Pinpoint the cell where the given text exists, returning its (X, Y) midpoint coordinate. 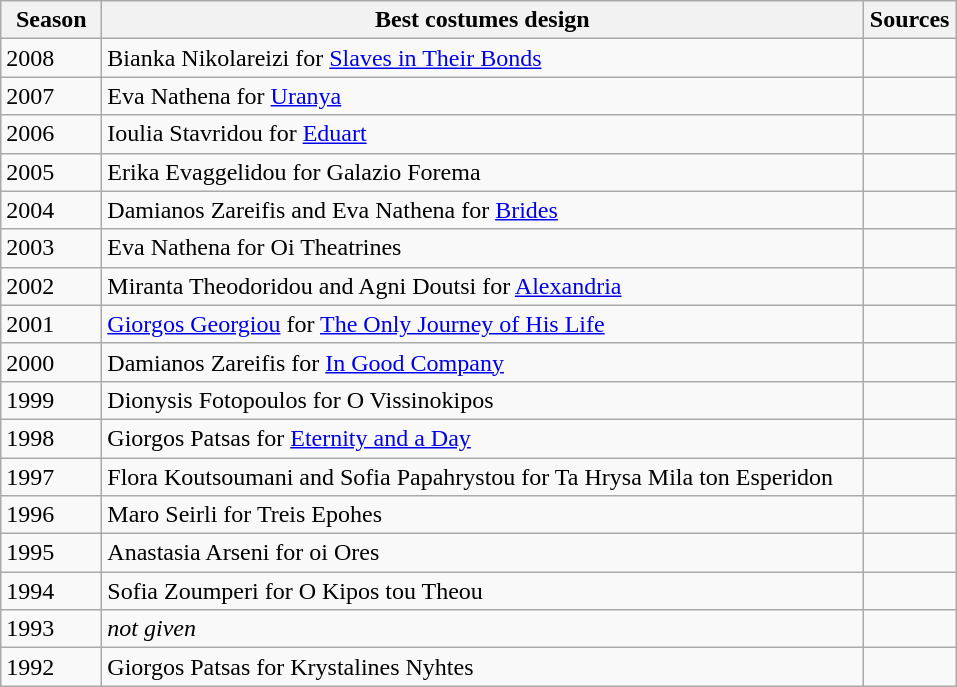
Giorgos Georgiou for The Only Journey of His Life (482, 324)
Erika Evaggelidou for Galazio Forema (482, 172)
2008 (52, 58)
2006 (52, 134)
Ioulia Stavridou for Eduart (482, 134)
Giorgos Patsas for Eternity and a Day (482, 438)
1998 (52, 438)
Eva Nathena for Uranya (482, 96)
Sofia Zoumperi for O Kipos tou Theou (482, 591)
Dionysis Fotopoulos for O Vissinokipos (482, 400)
Best costumes design (482, 20)
1996 (52, 515)
2002 (52, 286)
Eva Nathena for Oi Theatrines (482, 248)
Maro Seirli for Treis Epohes (482, 515)
1992 (52, 667)
not given (482, 629)
Damianos Zareifis for In Good Company (482, 362)
1997 (52, 477)
2005 (52, 172)
Flora Koutsoumani and Sofia Papahrystou for Ta Hrysa Mila ton Esperidon (482, 477)
Damianos Zareifis and Eva Nathena for Brides (482, 210)
2007 (52, 96)
2003 (52, 248)
1993 (52, 629)
Anastasia Arseni for oi Ores (482, 553)
Season (52, 20)
1999 (52, 400)
1995 (52, 553)
Giorgos Patsas for Krystalines Nyhtes (482, 667)
Miranta Theodoridou and Agni Doutsi for Alexandria (482, 286)
Bianka Nikolareizi for Slaves in Their Bonds (482, 58)
1994 (52, 591)
Sources (910, 20)
2001 (52, 324)
2000 (52, 362)
2004 (52, 210)
